Pinpoint the cell where the given text exists, returning its (x, y) midpoint coordinate. 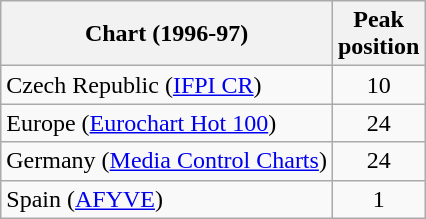
Peakposition (378, 34)
Germany (Media Control Charts) (167, 161)
Czech Republic (IFPI CR) (167, 85)
1 (378, 199)
Spain (AFYVE) (167, 199)
Europe (Eurochart Hot 100) (167, 123)
10 (378, 85)
Chart (1996-97) (167, 34)
